Locate the cell with the specified text and output its (x, y) center coordinate. 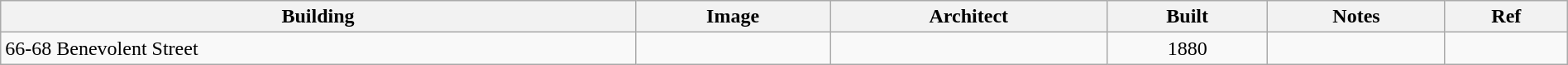
Image (733, 17)
Building (318, 17)
1880 (1188, 48)
Built (1188, 17)
Architect (969, 17)
Ref (1506, 17)
Notes (1356, 17)
66-68 Benevolent Street (318, 48)
